For the text-containing cell, return its midpoint in (X, Y) coordinate format. 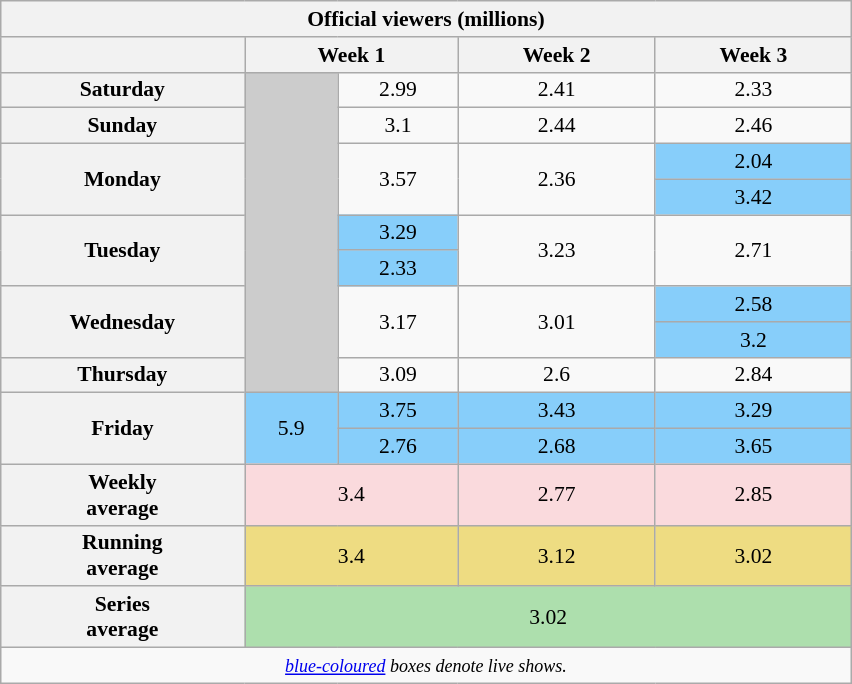
2.71 (754, 250)
Official viewers (millions) (426, 19)
2.46 (754, 126)
2.41 (556, 90)
Friday (122, 428)
Monday (122, 180)
2.04 (754, 162)
2.77 (556, 494)
2.76 (398, 447)
3.17 (398, 322)
Weeklyaverage (122, 494)
Thursday (122, 375)
2.99 (398, 90)
Tuesday (122, 250)
3.42 (754, 197)
Saturday (122, 90)
3.23 (556, 250)
2.36 (556, 180)
3.75 (398, 411)
3.01 (556, 322)
3.09 (398, 375)
2.84 (754, 375)
3.43 (556, 411)
3.1 (398, 126)
Runningaverage (122, 556)
3.65 (754, 447)
2.6 (556, 375)
Wednesday (122, 322)
5.9 (290, 428)
Week 2 (556, 55)
Sunday (122, 126)
2.44 (556, 126)
3.2 (754, 340)
2.85 (754, 494)
Seriesaverage (122, 618)
3.12 (556, 556)
3.57 (398, 180)
2.58 (754, 304)
Week 3 (754, 55)
blue-coloured boxes denote live shows. (426, 666)
2.68 (556, 447)
Week 1 (351, 55)
